Determine the (x, y) coordinate at the center of the cell enclosing the given text.  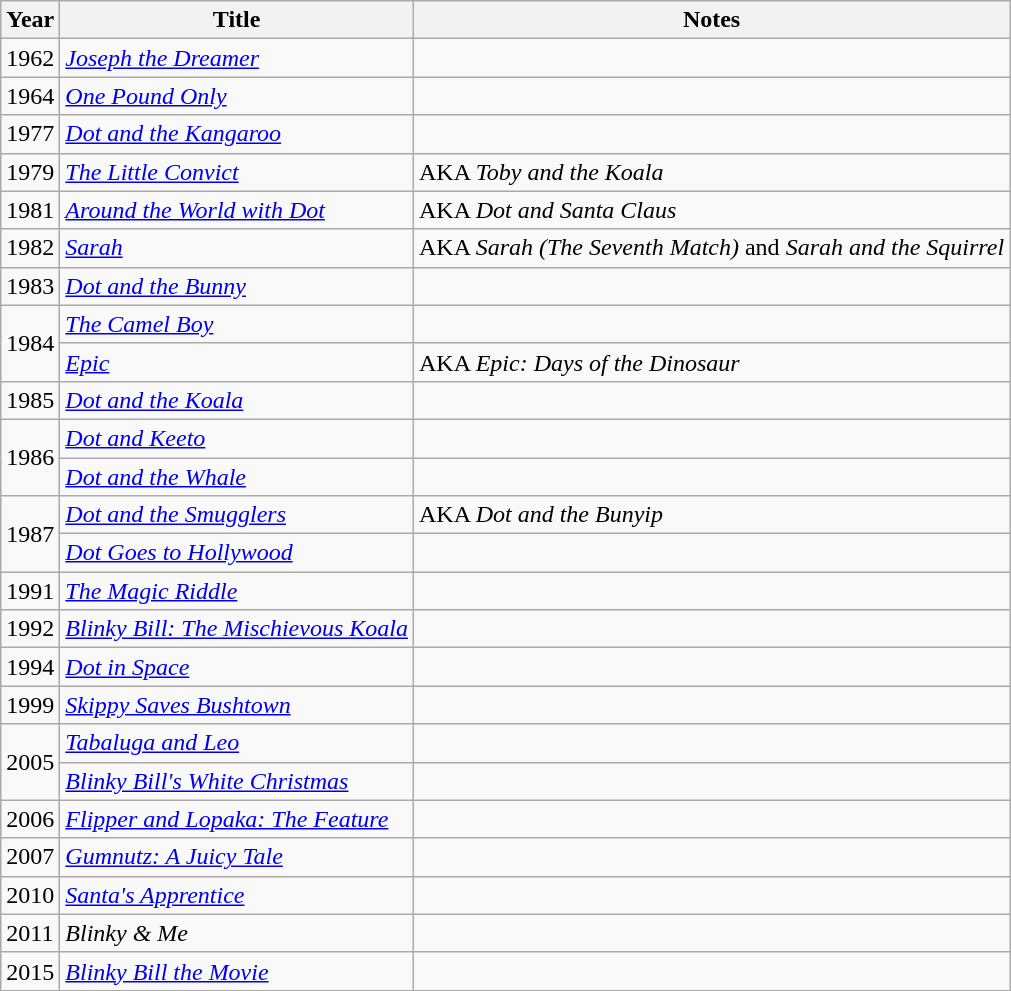
Dot and Keeto (237, 438)
AKA Dot and Santa Claus (711, 210)
AKA Toby and the Koala (711, 172)
2006 (30, 819)
Around the World with Dot (237, 210)
Notes (711, 20)
1979 (30, 172)
1981 (30, 210)
Dot and the Smugglers (237, 515)
Dot and the Kangaroo (237, 134)
1984 (30, 343)
Skippy Saves Bushtown (237, 705)
1977 (30, 134)
Dot in Space (237, 667)
Sarah (237, 248)
1986 (30, 457)
Tabaluga and Leo (237, 743)
2007 (30, 857)
The Little Convict (237, 172)
Dot and the Whale (237, 477)
1983 (30, 286)
1999 (30, 705)
Dot Goes to Hollywood (237, 553)
2010 (30, 895)
1962 (30, 58)
The Magic Riddle (237, 591)
Year (30, 20)
Blinky Bill: The Mischievous Koala (237, 629)
1994 (30, 667)
Blinky Bill the Movie (237, 971)
1987 (30, 534)
Blinky Bill's White Christmas (237, 781)
Gumnutz: A Juicy Tale (237, 857)
Title (237, 20)
Santa's Apprentice (237, 895)
The Camel Boy (237, 324)
1991 (30, 591)
1992 (30, 629)
1982 (30, 248)
Epic (237, 362)
AKA Dot and the Bunyip (711, 515)
One Pound Only (237, 96)
AKA Sarah (The Seventh Match) and Sarah and the Squirrel (711, 248)
Dot and the Bunny (237, 286)
Joseph the Dreamer (237, 58)
1964 (30, 96)
AKA Epic: Days of the Dinosaur (711, 362)
2011 (30, 933)
Flipper and Lopaka: The Feature (237, 819)
Blinky & Me (237, 933)
2005 (30, 762)
2015 (30, 971)
Dot and the Koala (237, 400)
1985 (30, 400)
